Scan for the cell matching the given text and deliver its [X, Y] coordinate at center. 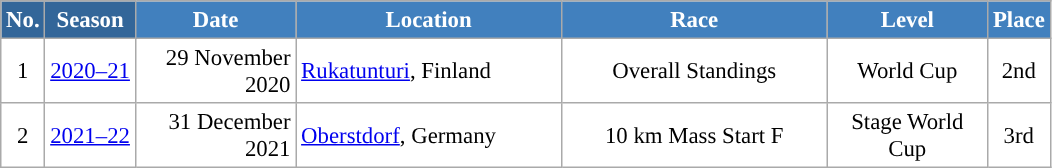
Race [694, 20]
29 November 2020 [216, 72]
31 December 2021 [216, 136]
1 [23, 72]
2021–22 [90, 136]
Level [908, 20]
No. [23, 20]
2 [23, 136]
10 km Mass Start F [694, 136]
World Cup [908, 72]
2nd [1019, 72]
Rukatunturi, Finland [429, 72]
Stage World Cup [908, 136]
Overall Standings [694, 72]
2020–21 [90, 72]
Oberstdorf, Germany [429, 136]
Location [429, 20]
Place [1019, 20]
Season [90, 20]
3rd [1019, 136]
Date [216, 20]
